From the cell containing the given text, extract its center point as (X, Y) coordinate. 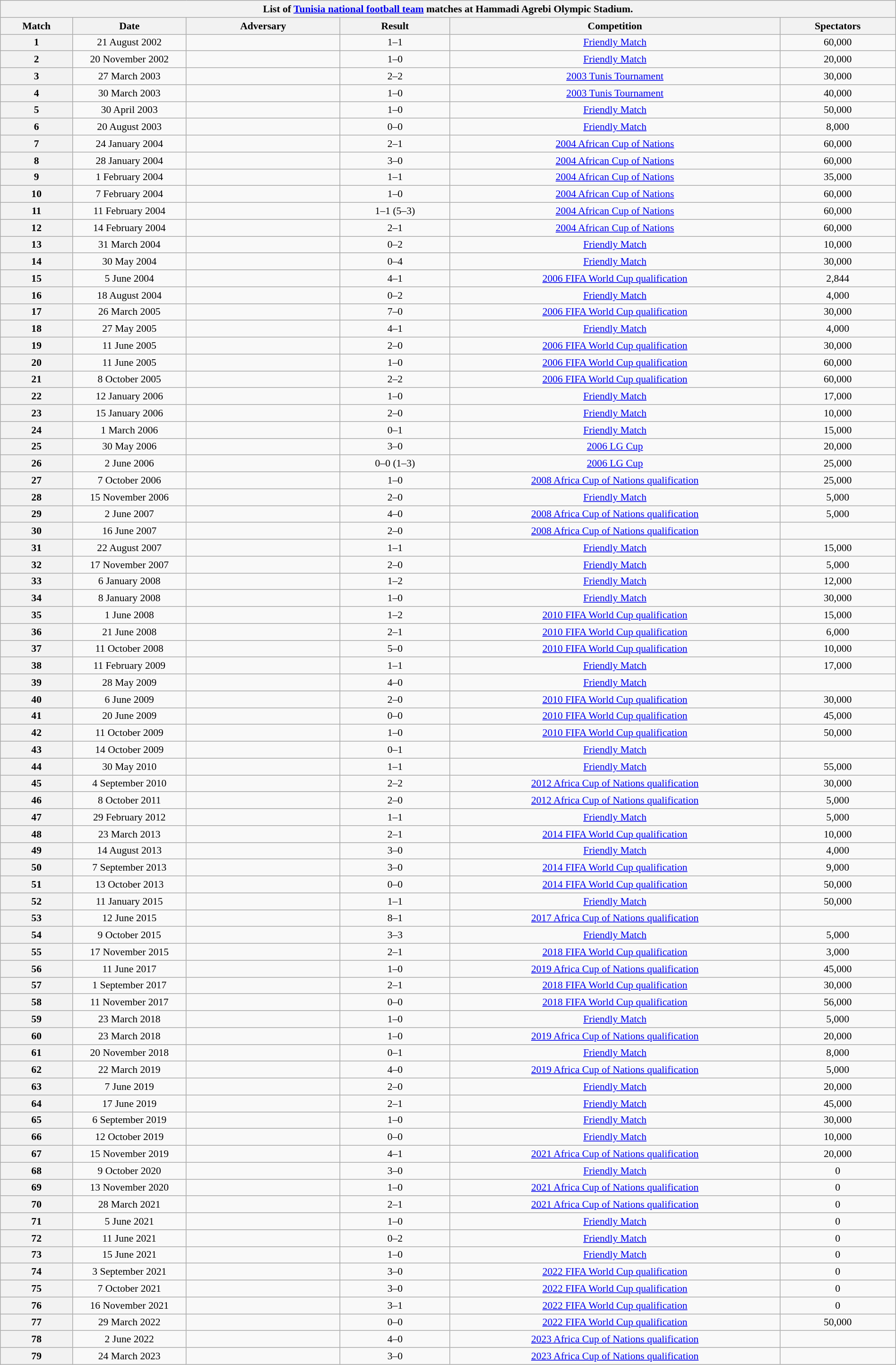
15 June 2021 (129, 1255)
66 (37, 1137)
1 September 2017 (129, 985)
75 (37, 1289)
79 (37, 1356)
Result (395, 26)
2 June 2022 (129, 1339)
3 September 2021 (129, 1272)
11 October 2009 (129, 733)
7 October 2006 (129, 481)
2 June 2006 (129, 464)
12 June 2015 (129, 918)
8 January 2008 (129, 598)
9 October 2015 (129, 935)
30 May 2004 (129, 262)
31 March 2004 (129, 245)
3,000 (837, 952)
14 October 2009 (129, 750)
6 June 2009 (129, 700)
4 September 2010 (129, 784)
11 June 2017 (129, 969)
14 August 2013 (129, 851)
2 June 2007 (129, 514)
20 (37, 363)
57 (37, 985)
11 February 2004 (129, 211)
11 January 2015 (129, 901)
1–1 (5–3) (395, 211)
7 June 2019 (129, 1087)
30 (37, 531)
27 May 2005 (129, 329)
Match (37, 26)
15 (37, 278)
49 (37, 851)
11 February 2009 (129, 666)
17 November 2015 (129, 952)
1 March 2006 (129, 430)
7 February 2004 (129, 194)
78 (37, 1339)
48 (37, 834)
List of Tunisia national football team matches at Hammadi Agrebi Olympic Stadium. (448, 9)
74 (37, 1272)
5 June 2021 (129, 1221)
72 (37, 1238)
18 (37, 329)
17 (37, 312)
6 September 2019 (129, 1120)
53 (37, 918)
69 (37, 1188)
19 (37, 346)
8 October 2005 (129, 380)
20 August 2003 (129, 127)
28 (37, 497)
Date (129, 26)
51 (37, 885)
17 June 2019 (129, 1104)
12 (37, 228)
16 November 2021 (129, 1305)
60 (37, 1036)
14 (37, 262)
23 (37, 413)
7 (37, 144)
7–0 (395, 312)
47 (37, 817)
4 (37, 93)
26 (37, 464)
2 (37, 60)
0–4 (395, 262)
30 May 2006 (129, 447)
24 (37, 430)
22 August 2007 (129, 548)
67 (37, 1154)
17 November 2007 (129, 565)
10 (37, 194)
3–3 (395, 935)
56 (37, 969)
11 (37, 211)
71 (37, 1221)
1 February 2004 (129, 177)
35 (37, 615)
73 (37, 1255)
6 January 2008 (129, 581)
1 (37, 43)
64 (37, 1104)
76 (37, 1305)
50 (37, 868)
20 June 2009 (129, 716)
Adversary (263, 26)
12,000 (837, 581)
40 (37, 700)
21 August 2002 (129, 43)
15 November 2006 (129, 497)
55 (37, 952)
27 (37, 481)
13 October 2013 (129, 885)
26 March 2005 (129, 312)
5 June 2004 (129, 278)
11 November 2017 (129, 1002)
68 (37, 1171)
8–1 (395, 918)
6 (37, 127)
3–1 (395, 1305)
15 January 2006 (129, 413)
29 (37, 514)
30 March 2003 (129, 93)
32 (37, 565)
28 May 2009 (129, 682)
56,000 (837, 1002)
7 October 2021 (129, 1289)
33 (37, 581)
36 (37, 632)
11 June 2021 (129, 1238)
16 (37, 295)
20 November 2002 (129, 60)
6,000 (837, 632)
58 (37, 1002)
46 (37, 801)
52 (37, 901)
27 March 2003 (129, 77)
Competition (615, 26)
43 (37, 750)
70 (37, 1205)
42 (37, 733)
22 March 2019 (129, 1070)
16 June 2007 (129, 531)
23 March 2013 (129, 834)
11 October 2008 (129, 649)
28 March 2021 (129, 1205)
18 August 2004 (129, 295)
9 (37, 177)
61 (37, 1053)
5 (37, 110)
1 June 2008 (129, 615)
55,000 (837, 767)
12 January 2006 (129, 397)
15 November 2019 (129, 1154)
0–0 (1–3) (395, 464)
54 (37, 935)
45 (37, 784)
2017 Africa Cup of Nations qualification (615, 918)
13 (37, 245)
40,000 (837, 93)
12 October 2019 (129, 1137)
21 (37, 380)
28 January 2004 (129, 161)
14 February 2004 (129, 228)
37 (37, 649)
44 (37, 767)
25 (37, 447)
77 (37, 1322)
21 June 2008 (129, 632)
7 September 2013 (129, 868)
Spectators (837, 26)
30 May 2010 (129, 767)
2,844 (837, 278)
3 (37, 77)
13 November 2020 (129, 1188)
41 (37, 716)
9,000 (837, 868)
63 (37, 1087)
62 (37, 1070)
20 November 2018 (129, 1053)
9 October 2020 (129, 1171)
38 (37, 666)
8 October 2011 (129, 801)
22 (37, 397)
59 (37, 1019)
5–0 (395, 649)
35,000 (837, 177)
34 (37, 598)
24 March 2023 (129, 1356)
29 March 2022 (129, 1322)
39 (37, 682)
29 February 2012 (129, 817)
65 (37, 1120)
8 (37, 161)
31 (37, 548)
30 April 2003 (129, 110)
24 January 2004 (129, 144)
